Detect which cell encompasses the target text, then output its [X, Y] center coordinate. 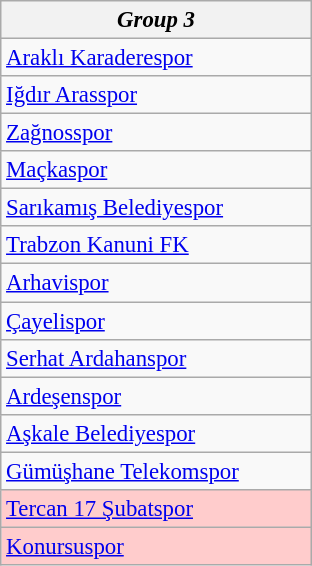
Group 3 [156, 20]
Zağnosspor [156, 133]
Ardeşenspor [156, 396]
Gümüşhane Telekomspor [156, 471]
Serhat Ardahanspor [156, 358]
Araklı Karaderespor [156, 58]
Iğdır Arasspor [156, 95]
Tercan 17 Şubatspor [156, 509]
Konursuspor [156, 546]
Maçkaspor [156, 170]
Sarıkamış Belediyespor [156, 208]
Trabzon Kanuni FK [156, 245]
Çayelispor [156, 321]
Aşkale Belediyespor [156, 433]
Arhavispor [156, 283]
